Output the [X, Y] coordinate of the center of the cell containing the given text.  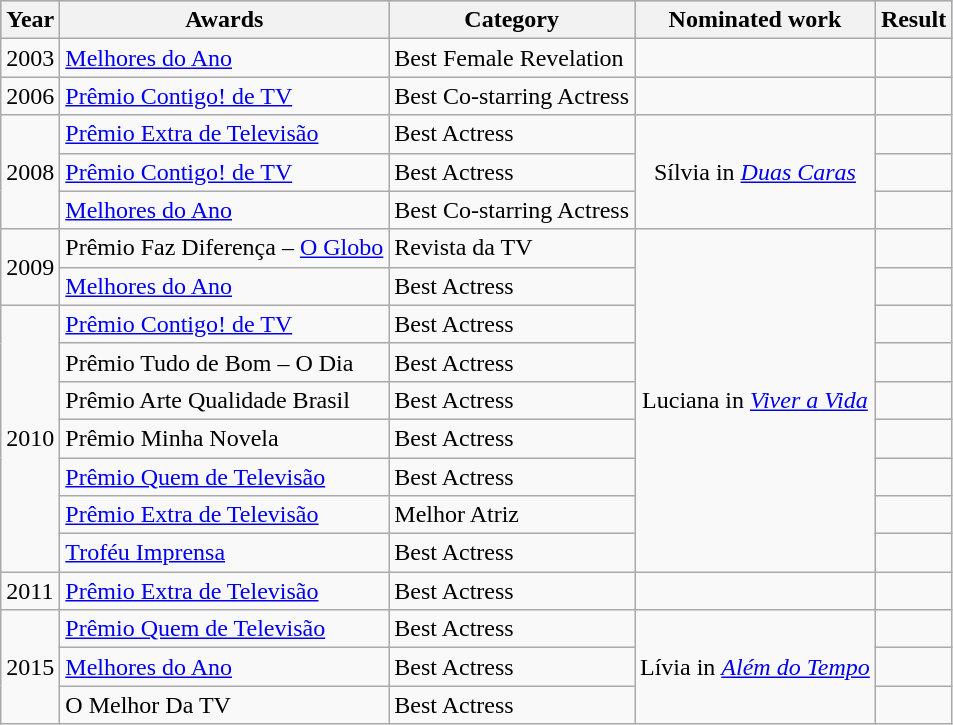
Prêmio Arte Qualidade Brasil [224, 400]
Melhor Atriz [512, 515]
Prêmio Tudo de Bom – O Dia [224, 362]
2008 [30, 172]
Sílvia in Duas Caras [754, 172]
Nominated work [754, 20]
Prêmio Faz Diferença – O Globo [224, 248]
Result [913, 20]
2015 [30, 667]
2010 [30, 438]
Lívia in Além do Tempo [754, 667]
2009 [30, 267]
O Melhor Da TV [224, 705]
Prêmio Minha Novela [224, 438]
Year [30, 20]
Category [512, 20]
2006 [30, 96]
Awards [224, 20]
Best Female Revelation [512, 58]
Luciana in Viver a Vida [754, 400]
Revista da TV [512, 248]
2011 [30, 591]
Troféu Imprensa [224, 553]
2003 [30, 58]
